Scan for the cell matching the given text and deliver its [X, Y] coordinate at center. 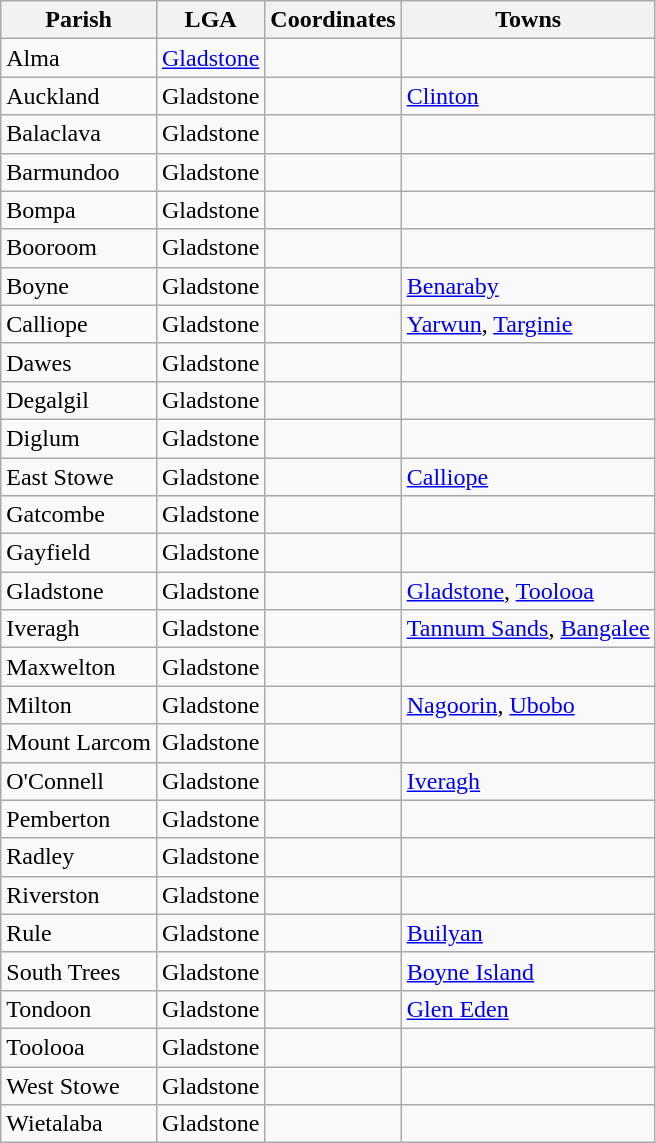
Builyan [528, 933]
O'Connell [79, 781]
Coordinates [333, 20]
Boyne Island [528, 971]
Yarwun, Targinie [528, 324]
Glen Eden [528, 1009]
Nagoorin, Ubobo [528, 705]
Degalgil [79, 400]
Diglum [79, 438]
LGA [210, 20]
Wietalaba [79, 1124]
Auckland [79, 96]
Gayfield [79, 553]
Rule [79, 933]
East Stowe [79, 477]
Parish [79, 20]
Gladstone, Toolooa [528, 591]
Barmundoo [79, 172]
Boyne [79, 286]
Clinton [528, 96]
South Trees [79, 971]
Balaclava [79, 134]
Pemberton [79, 819]
Toolooa [79, 1047]
Tannum Sands, Bangalee [528, 629]
Gatcombe [79, 515]
Milton [79, 705]
Booroom [79, 248]
West Stowe [79, 1085]
Mount Larcom [79, 743]
Towns [528, 20]
Riverston [79, 895]
Radley [79, 857]
Dawes [79, 362]
Maxwelton [79, 667]
Benaraby [528, 286]
Bompa [79, 210]
Tondoon [79, 1009]
Alma [79, 58]
